For the text-containing cell, return its midpoint in (X, Y) coordinate format. 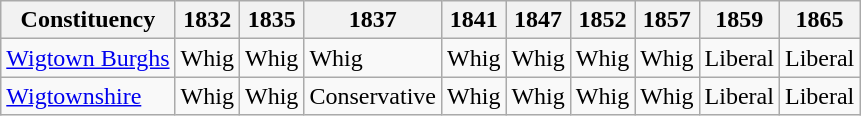
Conservative (373, 96)
1841 (474, 20)
1857 (667, 20)
1835 (271, 20)
Constituency (88, 20)
Wigtown Burghs (88, 58)
1859 (739, 20)
1852 (602, 20)
Wigtownshire (88, 96)
1832 (207, 20)
1865 (819, 20)
1847 (538, 20)
1837 (373, 20)
